For the text-containing cell, return its midpoint in (X, Y) coordinate format. 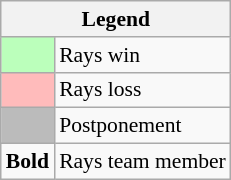
Rays team member (142, 162)
Bold (28, 162)
Rays win (142, 55)
Rays loss (142, 90)
Postponement (142, 126)
Legend (116, 19)
